Find where the given text appears and provide that cell's center as (x, y) coordinate. 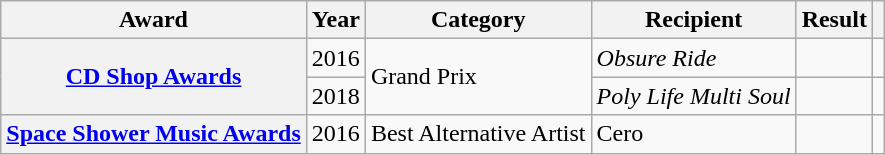
Cero (694, 134)
Award (154, 20)
Category (478, 20)
Best Alternative Artist (478, 134)
2018 (336, 96)
Recipient (694, 20)
Poly Life Multi Soul (694, 96)
Grand Prix (478, 77)
CD Shop Awards (154, 77)
Year (336, 20)
Result (834, 20)
Obsure Ride (694, 58)
Space Shower Music Awards (154, 134)
